Capture the cell that displays the provided text and extract its [X, Y] central coordinate. 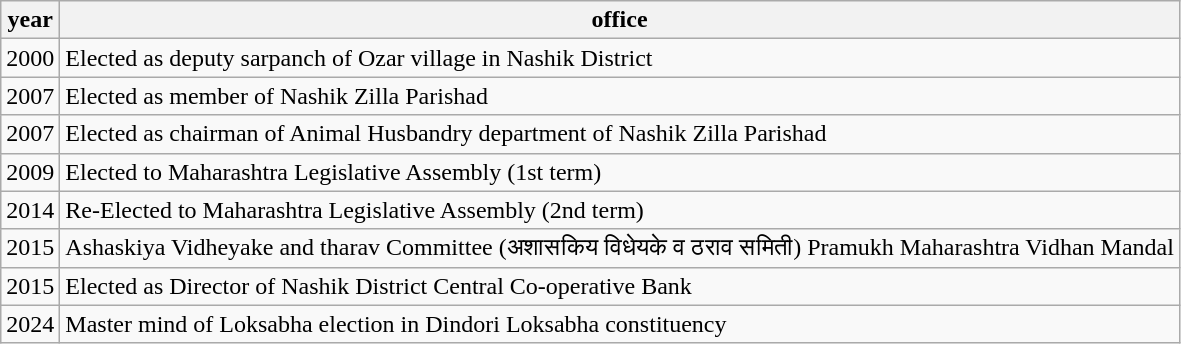
Elected to Maharashtra Legislative Assembly (1st term) [620, 172]
2009 [30, 172]
Elected as deputy sarpanch of Ozar village in Nashik District [620, 58]
2000 [30, 58]
year [30, 20]
Elected as chairman of Animal Husbandry department of Nashik Zilla Parishad [620, 134]
Elected as Director of Nashik District Central Co-operative Bank [620, 286]
Elected as member of Nashik Zilla Parishad [620, 96]
Ashaskiya Vidheyake and tharav Committee (अशासकिय विधेयके व ठराव समिती) Pramukh Maharashtra Vidhan Mandal [620, 248]
office [620, 20]
2014 [30, 210]
Re-Elected to Maharashtra Legislative Assembly (2nd term) [620, 210]
2024 [30, 324]
Master mind of Loksabha election in Dindori Loksabha constituency [620, 324]
